Extract the [x, y] coordinate from the center of the cell holding the provided text.  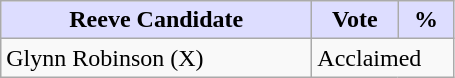
Acclaimed [383, 58]
% [426, 20]
Glynn Robinson (X) [156, 58]
Reeve Candidate [156, 20]
Vote [355, 20]
